From the cell containing the given text, extract its center point as [X, Y] coordinate. 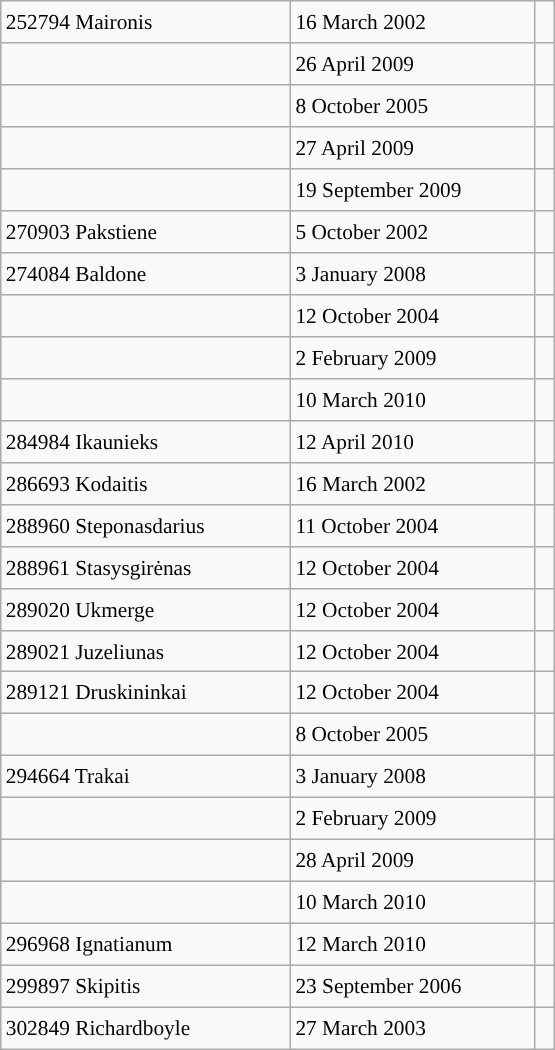
12 April 2010 [412, 441]
296968 Ignatianum [146, 945]
27 March 2003 [412, 1028]
274084 Baldone [146, 274]
289020 Ukmerge [146, 609]
288961 Stasysgirėnas [146, 567]
289021 Juzeliunas [146, 651]
26 April 2009 [412, 64]
270903 Pakstiene [146, 232]
286693 Kodaitis [146, 483]
12 March 2010 [412, 945]
294664 Trakai [146, 777]
299897 Skipitis [146, 986]
27 April 2009 [412, 148]
284984 Ikaunieks [146, 441]
28 April 2009 [412, 861]
288960 Steponasdarius [146, 525]
5 October 2002 [412, 232]
23 September 2006 [412, 986]
19 September 2009 [412, 190]
289121 Druskininkai [146, 693]
252794 Maironis [146, 22]
11 October 2004 [412, 525]
302849 Richardboyle [146, 1028]
